Provide the [x, y] coordinate of the cell's center where the given text is located.  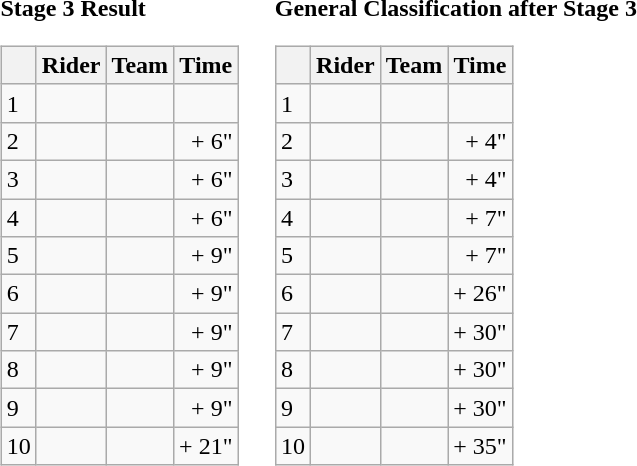
+ 35" [480, 446]
+ 21" [206, 446]
+ 26" [480, 294]
